Identify which cell holds the provided text, then report its (X, Y) central coordinate. 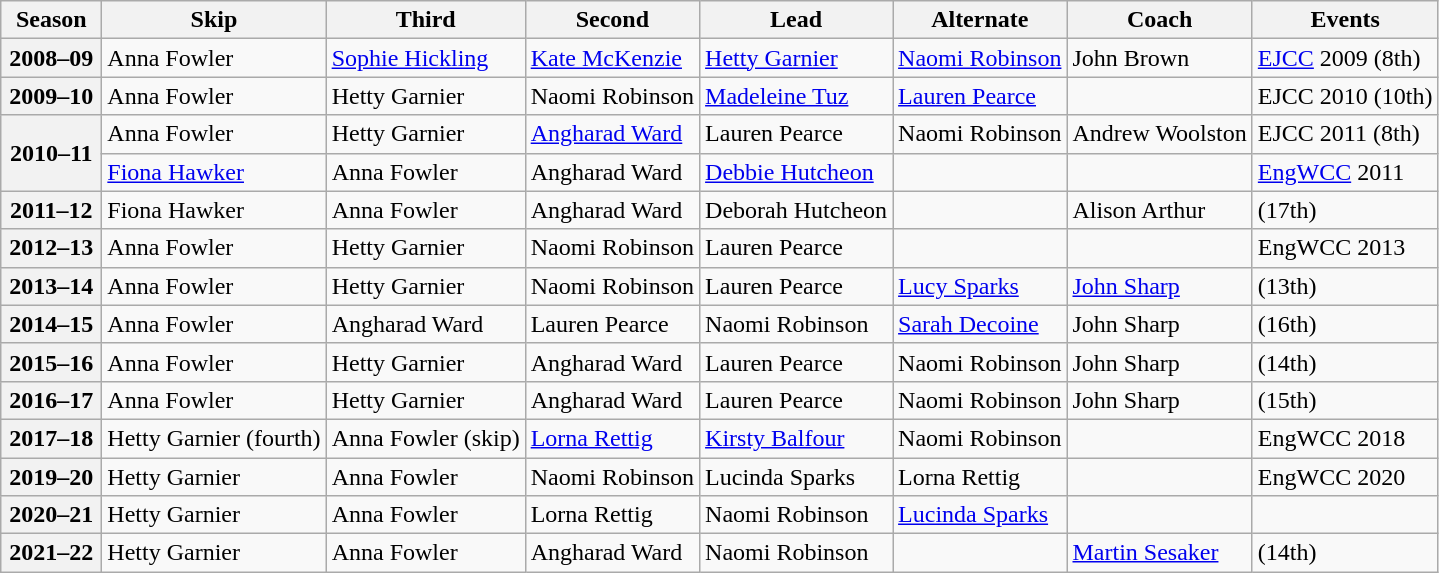
EJCC 2011 (8th) (1345, 134)
2012–13 (52, 248)
Anna Fowler (skip) (426, 438)
(13th) (1345, 286)
Alternate (980, 20)
2014–15 (52, 324)
Second (612, 20)
Debbie Hutcheon (796, 172)
(15th) (1345, 400)
Season (52, 20)
2016–17 (52, 400)
2019–20 (52, 477)
(17th) (1345, 210)
Kate McKenzie (612, 58)
Sophie Hickling (426, 58)
Madeleine Tuz (796, 96)
2017–18 (52, 438)
Martin Sesaker (1160, 553)
Coach (1160, 20)
2015–16 (52, 362)
Sarah Decoine (980, 324)
Lucy Sparks (980, 286)
EngWCC 2020 (1345, 477)
Lead (796, 20)
(16th) (1345, 324)
Alison Arthur (1160, 210)
Skip (214, 20)
EJCC 2010 (10th) (1345, 96)
2009–10 (52, 96)
Kirsty Balfour (796, 438)
EngWCC 2011 (1345, 172)
Events (1345, 20)
Third (426, 20)
2013–14 (52, 286)
2011–12 (52, 210)
2010–11 (52, 153)
Hetty Garnier (fourth) (214, 438)
Deborah Hutcheon (796, 210)
2008–09 (52, 58)
EJCC 2009 (8th) (1345, 58)
Andrew Woolston (1160, 134)
2021–22 (52, 553)
EngWCC 2013 (1345, 248)
John Brown (1160, 58)
2020–21 (52, 515)
EngWCC 2018 (1345, 438)
